Provide the [x, y] coordinate of the cell's center where the given text is located.  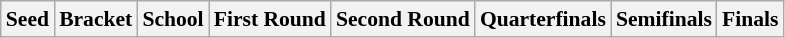
Bracket [96, 19]
School [172, 19]
Quarterfinals [543, 19]
Seed [28, 19]
Second Round [403, 19]
Semifinals [664, 19]
First Round [270, 19]
Finals [750, 19]
